From the cell containing the given text, extract its center point as (X, Y) coordinate. 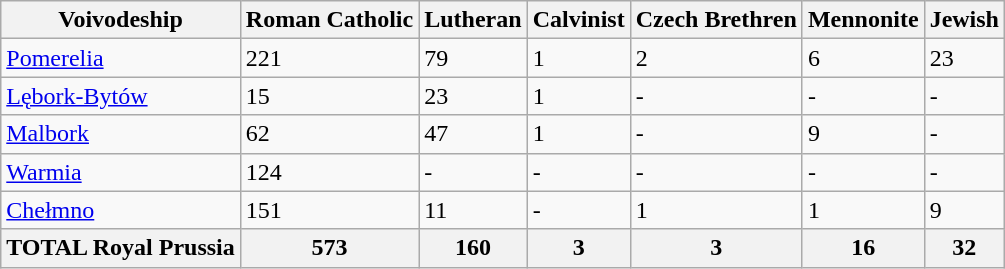
Calvinist (578, 20)
Roman Catholic (329, 20)
573 (329, 248)
Lutheran (473, 20)
124 (329, 172)
47 (473, 134)
62 (329, 134)
15 (329, 96)
Malbork (121, 134)
Jewish (964, 20)
Chełmno (121, 210)
TOTAL Royal Prussia (121, 248)
2 (716, 58)
151 (329, 210)
Warmia (121, 172)
Mennonite (863, 20)
Czech Brethren (716, 20)
32 (964, 248)
6 (863, 58)
16 (863, 248)
Lębork-Bytów (121, 96)
11 (473, 210)
Voivodeship (121, 20)
Pomerelia (121, 58)
79 (473, 58)
221 (329, 58)
160 (473, 248)
